From the cell containing the given text, extract its center point as [X, Y] coordinate. 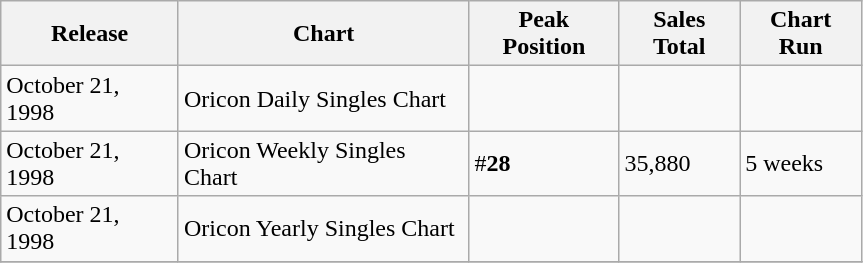
Chart [323, 34]
Release [90, 34]
Chart Run [801, 34]
Peak Position [544, 34]
35,880 [680, 164]
5 weeks [801, 164]
#28 [544, 164]
Oricon Yearly Singles Chart [323, 228]
Sales Total [680, 34]
Oricon Daily Singles Chart [323, 98]
Oricon Weekly Singles Chart [323, 164]
